Determine the [x, y] coordinate at the center of the cell enclosing the given text.  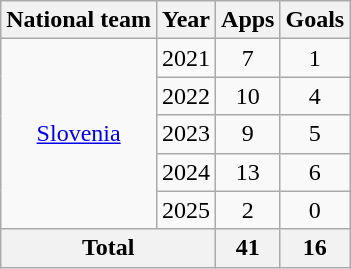
2022 [186, 96]
Year [186, 20]
2023 [186, 134]
41 [248, 248]
4 [315, 96]
16 [315, 248]
Total [108, 248]
2021 [186, 58]
5 [315, 134]
10 [248, 96]
9 [248, 134]
Apps [248, 20]
7 [248, 58]
0 [315, 210]
2025 [186, 210]
Goals [315, 20]
13 [248, 172]
2024 [186, 172]
National team [79, 20]
Slovenia [79, 134]
6 [315, 172]
1 [315, 58]
2 [248, 210]
